Return [x, y] of the center of cell containing provided text 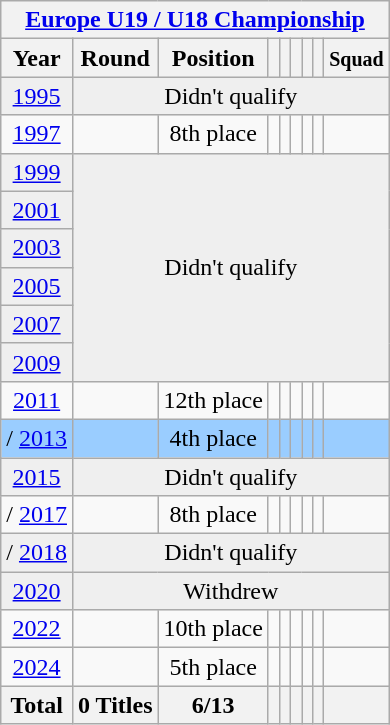
1997 [37, 134]
Round [115, 58]
/ 2017 [37, 515]
/ 2018 [37, 553]
1999 [37, 172]
Position [213, 58]
4th place [213, 438]
2007 [37, 324]
2020 [37, 591]
2001 [37, 210]
5th place [213, 667]
10th place [213, 629]
1995 [37, 96]
2015 [37, 477]
2011 [37, 400]
0 Titles [115, 705]
2003 [37, 248]
/ 2013 [37, 438]
2024 [37, 667]
2005 [37, 286]
Squad [357, 58]
12th place [213, 400]
2022 [37, 629]
6/13 [213, 705]
2009 [37, 362]
Europe U19 / U18 Championship [195, 20]
Year [37, 58]
Total [37, 705]
Withdrew [230, 591]
